Pinpoint the cell where the given text exists, returning its [x, y] midpoint coordinate. 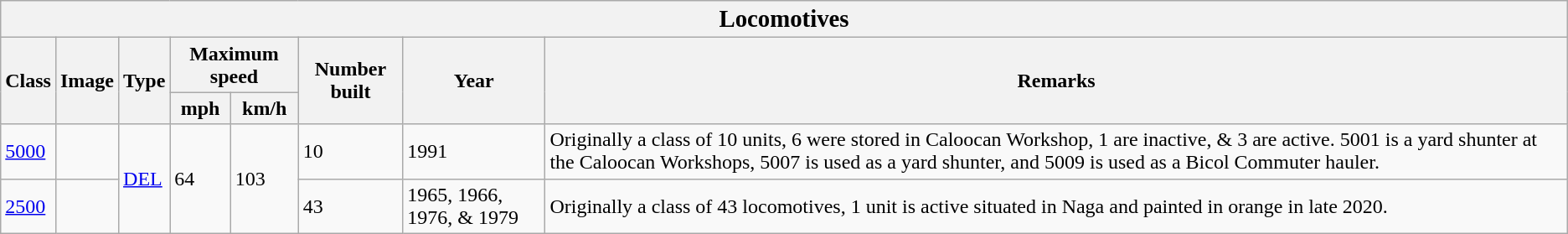
43 [350, 206]
5000 [28, 151]
Image [87, 81]
64 [200, 179]
mph [200, 108]
Remarks [1056, 81]
2500 [28, 206]
Type [144, 81]
Maximum speed [235, 65]
1965, 1966, 1976, & 1979 [474, 206]
Class [28, 81]
Number built [350, 81]
Originally a class of 43 locomotives, 1 unit is active situated in Naga and painted in orange in late 2020. [1056, 206]
Year [474, 81]
Locomotives [784, 19]
DEL [144, 179]
103 [265, 179]
km/h [265, 108]
10 [350, 151]
1991 [474, 151]
